Output the [X, Y] coordinate of the center of the cell containing the given text.  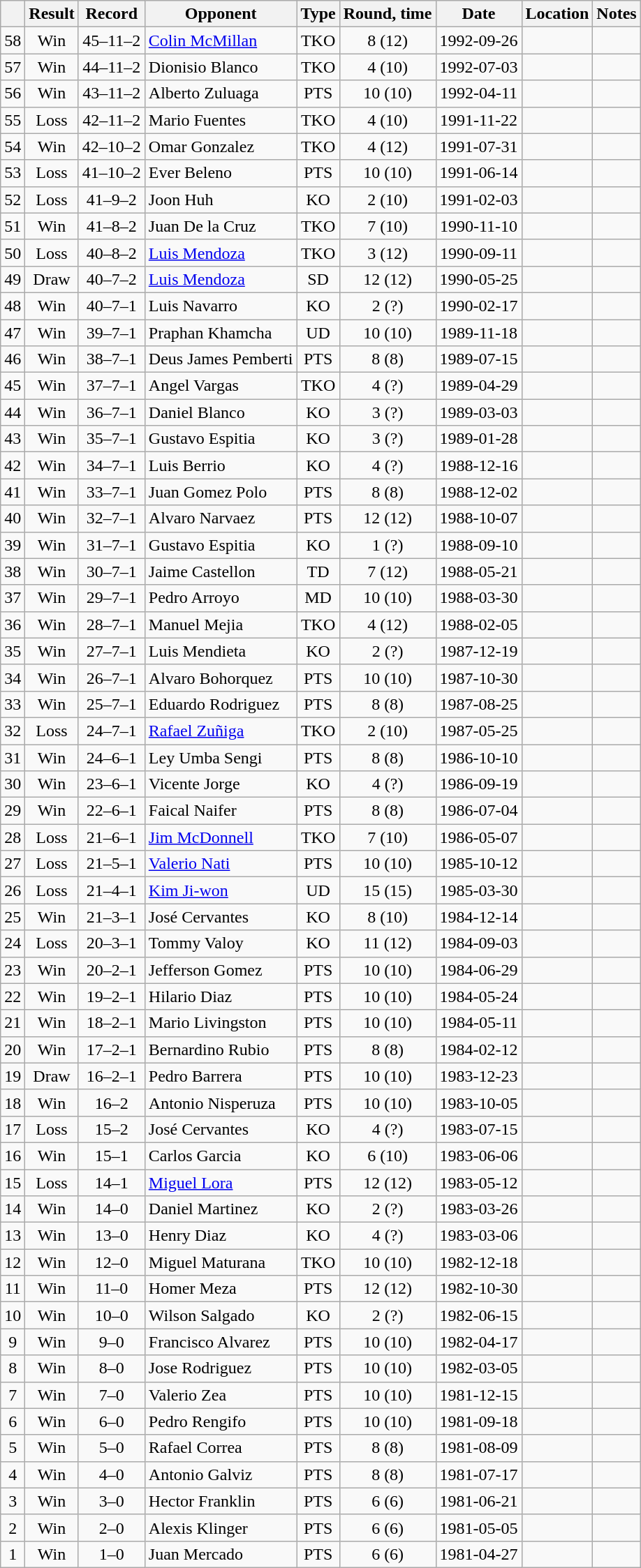
8 (12) [388, 40]
1986-07-04 [479, 811]
1984-12-14 [479, 917]
1983-03-06 [479, 1236]
41–8–2 [112, 226]
28 [13, 837]
1981-05-05 [479, 1528]
Vicente Jorge [221, 784]
4 [13, 1474]
Luis Berrio [221, 465]
40 [13, 518]
1983-12-23 [479, 1076]
24 [13, 943]
Date [479, 14]
25 [13, 917]
44–11–2 [112, 67]
Jefferson Gomez [221, 970]
14–1 [112, 1183]
1984-05-11 [479, 1023]
1–0 [112, 1554]
1983-10-05 [479, 1103]
1986-10-10 [479, 757]
30–7–1 [112, 572]
7 (12) [388, 572]
21–5–1 [112, 864]
46 [13, 359]
11 [13, 1289]
27–7–1 [112, 651]
1991-02-03 [479, 200]
16 [13, 1156]
37 [13, 598]
Juan De la Cruz [221, 226]
1987-05-25 [479, 731]
30 [13, 784]
Tommy Valoy [221, 943]
35 [13, 651]
6 (10) [388, 1156]
43–11–2 [112, 94]
19–2–1 [112, 996]
Miguel Lora [221, 1183]
1990-11-10 [479, 226]
Valerio Zea [221, 1395]
16–2 [112, 1103]
7 [13, 1395]
48 [13, 306]
1988-02-05 [479, 625]
Angel Vargas [221, 386]
8–0 [112, 1368]
34 [13, 678]
TD [318, 572]
1992-07-03 [479, 67]
19 [13, 1076]
40–7–1 [112, 306]
Omar Gonzalez [221, 147]
Rafael Zuñiga [221, 731]
Location [557, 14]
SD [318, 279]
1983-03-26 [479, 1209]
37–7–1 [112, 386]
50 [13, 253]
Round, time [388, 14]
Alberto Zuluaga [221, 94]
17 [13, 1129]
26–7–1 [112, 678]
49 [13, 279]
17–2–1 [112, 1050]
36–7–1 [112, 412]
32 [13, 731]
1991-11-22 [479, 120]
15–2 [112, 1129]
Ever Beleno [221, 173]
38–7–1 [112, 359]
43 [13, 439]
1984-09-03 [479, 943]
Wilson Salgado [221, 1315]
3 (12) [388, 253]
Ley Umba Sengi [221, 757]
Pedro Arroyo [221, 598]
1987-10-30 [479, 678]
42 [13, 465]
Hilario Diaz [221, 996]
Juan Gomez Polo [221, 492]
Eduardo Rodriguez [221, 704]
1989-01-28 [479, 439]
24–7–1 [112, 731]
1989-07-15 [479, 359]
Praphan Khamcha [221, 333]
Homer Meza [221, 1289]
3 [13, 1501]
2 [13, 1528]
55 [13, 120]
Jaime Castellon [221, 572]
1989-04-29 [479, 386]
5 [13, 1448]
Hector Franklin [221, 1501]
24–6–1 [112, 757]
Juan Mercado [221, 1554]
10–0 [112, 1315]
1990-05-25 [479, 279]
15–1 [112, 1156]
20–2–1 [112, 970]
27 [13, 864]
1990-09-11 [479, 253]
33 [13, 704]
6–0 [112, 1421]
1989-03-03 [479, 412]
54 [13, 147]
11–0 [112, 1289]
41 [13, 492]
25–7–1 [112, 704]
3–0 [112, 1501]
Colin McMillan [221, 40]
16–2–1 [112, 1076]
1982-06-15 [479, 1315]
1 [13, 1554]
45–11–2 [112, 40]
35–7–1 [112, 439]
1982-12-18 [479, 1262]
Jose Rodriguez [221, 1368]
34–7–1 [112, 465]
Faical Naifer [221, 811]
1986-05-07 [479, 837]
Bernardino Rubio [221, 1050]
Joon Huh [221, 200]
1988-09-10 [479, 545]
Daniel Martinez [221, 1209]
39 [13, 545]
1981-08-09 [479, 1448]
Mario Fuentes [221, 120]
1990-02-17 [479, 306]
Deus James Pemberti [221, 359]
22 [13, 996]
1982-03-05 [479, 1368]
51 [13, 226]
Jim McDonnell [221, 837]
8 [13, 1368]
11 (12) [388, 943]
1984-05-24 [479, 996]
9 [13, 1342]
Miguel Maturana [221, 1262]
26 [13, 890]
Alvaro Bohorquez [221, 678]
1982-10-30 [479, 1289]
Notes [617, 14]
Dionisio Blanco [221, 67]
1988-03-30 [479, 598]
21–4–1 [112, 890]
15 (15) [388, 890]
40–8–2 [112, 253]
Kim Ji-won [221, 890]
Record [112, 14]
18–2–1 [112, 1023]
Result [52, 14]
1987-12-19 [479, 651]
1992-04-11 [479, 94]
Opponent [221, 14]
Daniel Blanco [221, 412]
1988-12-16 [479, 465]
Type [318, 14]
45 [13, 386]
Carlos Garcia [221, 1156]
23–6–1 [112, 784]
22–6–1 [112, 811]
Pedro Rengifo [221, 1421]
21–6–1 [112, 837]
1984-02-12 [479, 1050]
Alvaro Narvaez [221, 518]
56 [13, 94]
13 [13, 1236]
9–0 [112, 1342]
53 [13, 173]
2–0 [112, 1528]
31 [13, 757]
Luis Mendieta [221, 651]
1985-03-30 [479, 890]
1981-07-17 [479, 1474]
52 [13, 200]
1991-06-14 [479, 173]
42–10–2 [112, 147]
1981-04-27 [479, 1554]
Henry Diaz [221, 1236]
1988-10-07 [479, 518]
MD [318, 598]
21–3–1 [112, 917]
38 [13, 572]
1986-09-19 [479, 784]
40–7–2 [112, 279]
12–0 [112, 1262]
44 [13, 412]
1984-06-29 [479, 970]
1987-08-25 [479, 704]
1991-07-31 [479, 147]
42–11–2 [112, 120]
4–0 [112, 1474]
Rafael Correa [221, 1448]
Alexis Klinger [221, 1528]
Luis Navarro [221, 306]
1985-10-12 [479, 864]
18 [13, 1103]
33–7–1 [112, 492]
1981-12-15 [479, 1395]
6 [13, 1421]
1983-07-15 [479, 1129]
29–7–1 [112, 598]
Mario Livingston [221, 1023]
1988-12-02 [479, 492]
14–0 [112, 1209]
39–7–1 [112, 333]
47 [13, 333]
Antonio Galviz [221, 1474]
21 [13, 1023]
1989-11-18 [479, 333]
58 [13, 40]
13–0 [112, 1236]
31–7–1 [112, 545]
1988-05-21 [479, 572]
8 (10) [388, 917]
5–0 [112, 1448]
57 [13, 67]
Antonio Nisperuza [221, 1103]
1992-09-26 [479, 40]
20 [13, 1050]
Manuel Mejia [221, 625]
7–0 [112, 1395]
41–10–2 [112, 173]
1 (?) [388, 545]
14 [13, 1209]
36 [13, 625]
1983-05-12 [479, 1183]
1982-04-17 [479, 1342]
1983-06-06 [479, 1156]
29 [13, 811]
41–9–2 [112, 200]
20–3–1 [112, 943]
32–7–1 [112, 518]
28–7–1 [112, 625]
Francisco Alvarez [221, 1342]
15 [13, 1183]
1981-09-18 [479, 1421]
1981-06-21 [479, 1501]
Valerio Nati [221, 864]
12 [13, 1262]
23 [13, 970]
Pedro Barrera [221, 1076]
10 [13, 1315]
